Extract the [X, Y] coordinate from the center of the cell holding the provided text.  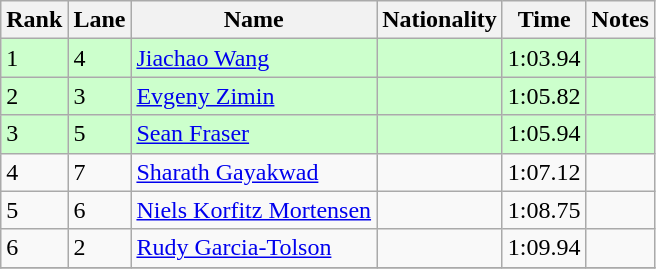
Sharath Gayakwad [254, 172]
1:08.75 [544, 210]
1:07.12 [544, 172]
Lane [100, 20]
1:09.94 [544, 248]
Rudy Garcia-Tolson [254, 248]
Niels Korfitz Mortensen [254, 210]
1:05.94 [544, 134]
Rank [34, 20]
Evgeny Zimin [254, 96]
Jiachao Wang [254, 58]
1:03.94 [544, 58]
1:05.82 [544, 96]
1 [34, 58]
Notes [620, 20]
7 [100, 172]
Sean Fraser [254, 134]
Name [254, 20]
Time [544, 20]
Nationality [440, 20]
